From the cell containing the given text, extract its center point as (x, y) coordinate. 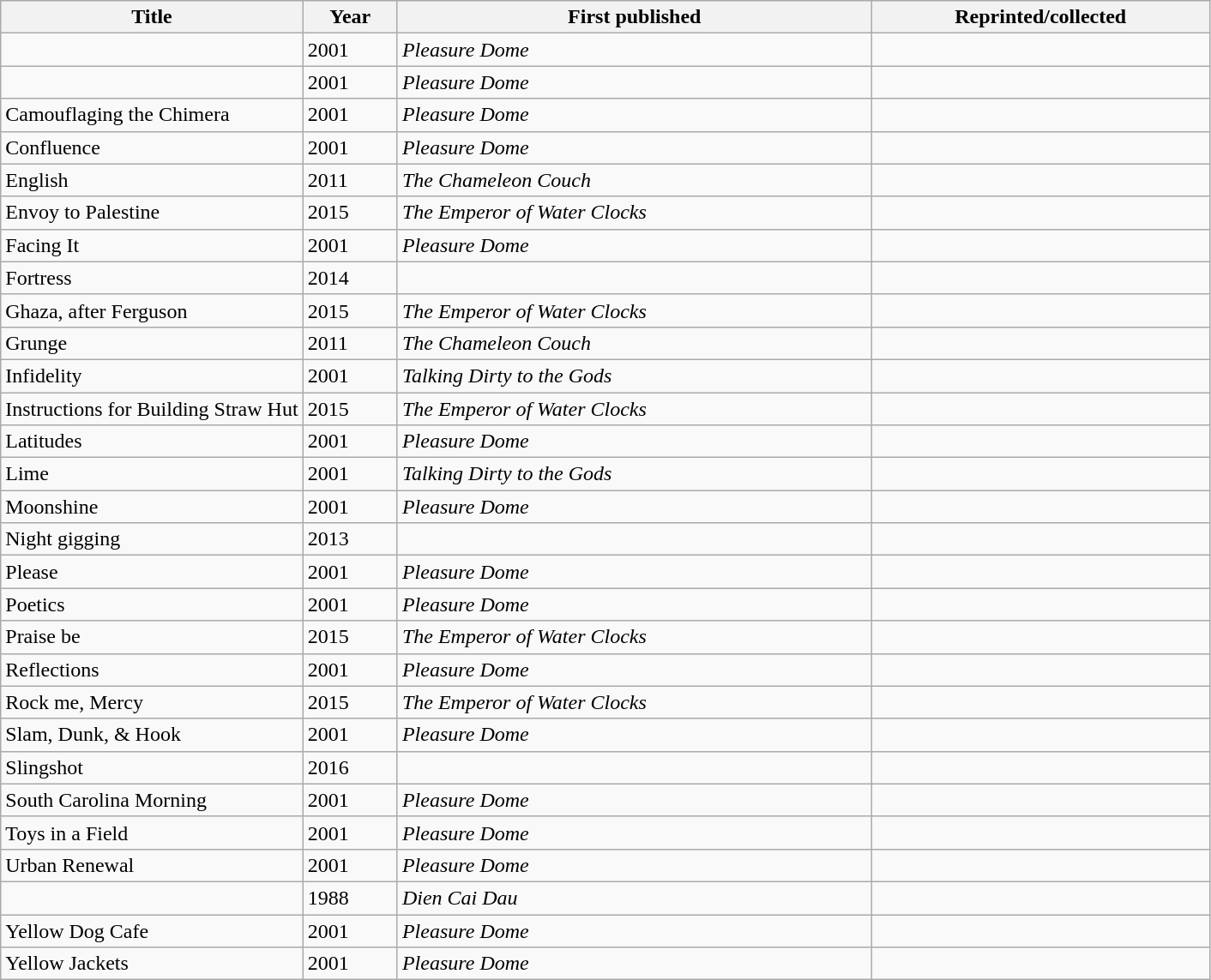
South Carolina Morning (152, 800)
Lime (152, 474)
Facing It (152, 245)
Fortress (152, 278)
Grunge (152, 343)
Moonshine (152, 507)
Praise be (152, 637)
1988 (350, 898)
Year (350, 17)
Confluence (152, 147)
Rock me, Mercy (152, 702)
Urban Renewal (152, 865)
Title (152, 17)
Reflections (152, 670)
2014 (350, 278)
Envoy to Palestine (152, 213)
Latitudes (152, 442)
Reprinted/collected (1040, 17)
Night gigging (152, 539)
2013 (350, 539)
Toys in a Field (152, 833)
Ghaza, after Ferguson (152, 310)
Yellow Jackets (152, 964)
2016 (350, 767)
English (152, 180)
Please (152, 572)
First published (635, 17)
Poetics (152, 604)
Yellow Dog Cafe (152, 930)
Instructions for Building Straw Hut (152, 409)
Infidelity (152, 376)
Dien Cai Dau (635, 898)
Camouflaging the Chimera (152, 115)
Slingshot (152, 767)
Slam, Dunk, & Hook (152, 735)
